Find where the given text appears and provide that cell's center as [X, Y] coordinate. 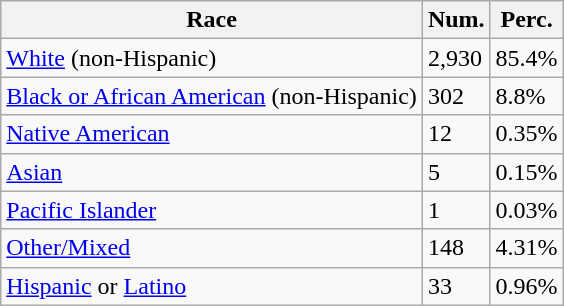
2,930 [456, 58]
0.03% [526, 210]
0.15% [526, 172]
Num. [456, 20]
4.31% [526, 248]
302 [456, 96]
5 [456, 172]
Perc. [526, 20]
Native American [212, 134]
Other/Mixed [212, 248]
White (non-Hispanic) [212, 58]
0.96% [526, 286]
Race [212, 20]
Hispanic or Latino [212, 286]
8.8% [526, 96]
Black or African American (non-Hispanic) [212, 96]
Pacific Islander [212, 210]
85.4% [526, 58]
Asian [212, 172]
33 [456, 286]
0.35% [526, 134]
1 [456, 210]
12 [456, 134]
148 [456, 248]
